From the cell containing the given text, extract its center point as [X, Y] coordinate. 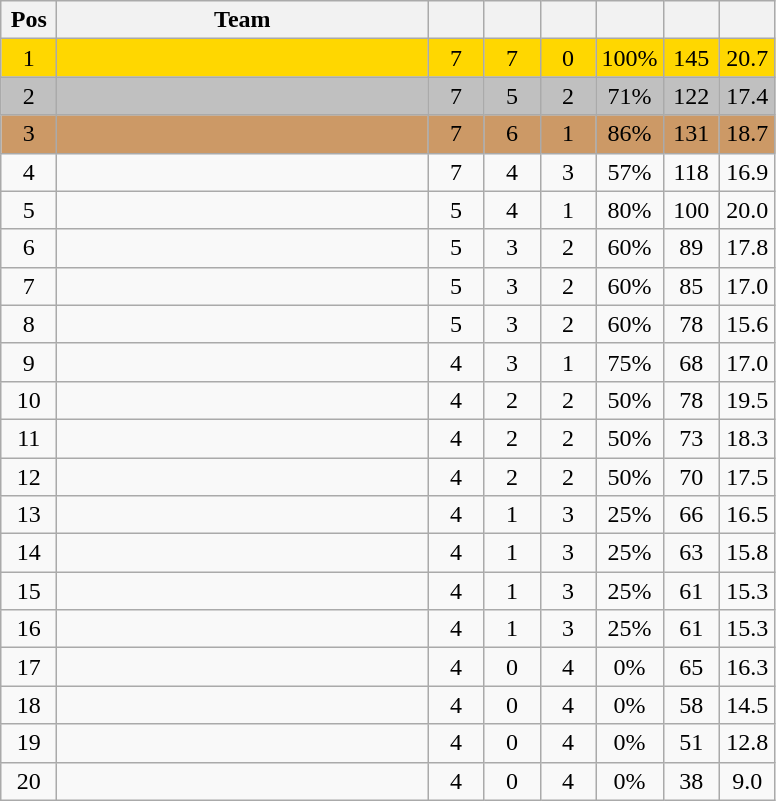
14 [29, 553]
12 [29, 477]
17.4 [747, 96]
18 [29, 705]
20.0 [747, 210]
131 [691, 134]
85 [691, 286]
19.5 [747, 400]
80% [630, 210]
17.8 [747, 248]
71% [630, 96]
8 [29, 324]
86% [630, 134]
100 [691, 210]
16 [29, 629]
89 [691, 248]
57% [630, 172]
9.0 [747, 781]
16.3 [747, 667]
51 [691, 743]
20 [29, 781]
11 [29, 438]
17 [29, 667]
15.6 [747, 324]
145 [691, 58]
Team [242, 20]
16.5 [747, 515]
10 [29, 400]
Pos [29, 20]
68 [691, 362]
14.5 [747, 705]
12.8 [747, 743]
18.7 [747, 134]
58 [691, 705]
70 [691, 477]
18.3 [747, 438]
75% [630, 362]
16.9 [747, 172]
13 [29, 515]
66 [691, 515]
20.7 [747, 58]
19 [29, 743]
17.5 [747, 477]
38 [691, 781]
118 [691, 172]
15 [29, 591]
63 [691, 553]
73 [691, 438]
9 [29, 362]
65 [691, 667]
122 [691, 96]
100% [630, 58]
15.8 [747, 553]
